Return the (X, Y) coordinate for the center point of the cell that contains the specified text.  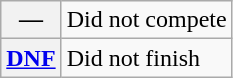
DNF (31, 58)
Did not finish (146, 58)
— (31, 20)
Did not compete (146, 20)
